Return (X, Y) of the center of cell containing provided text 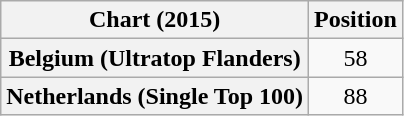
Position (356, 20)
Netherlands (Single Top 100) (155, 96)
58 (356, 58)
Chart (2015) (155, 20)
88 (356, 96)
Belgium (Ultratop Flanders) (155, 58)
